Return the (x, y) coordinate for the center point of the cell that contains the specified text.  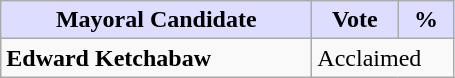
Mayoral Candidate (156, 20)
Vote (355, 20)
% (426, 20)
Edward Ketchabaw (156, 58)
Acclaimed (383, 58)
